Search for the cell housing the specified text and yield its (X, Y) center coordinate. 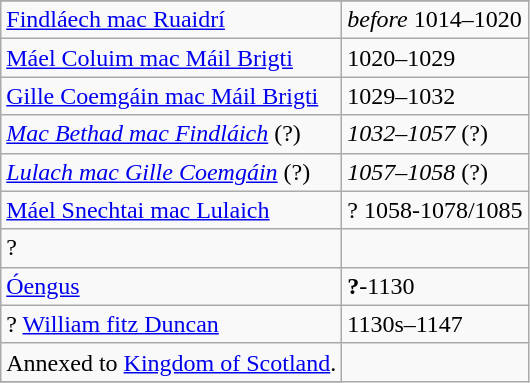
Óengus (172, 286)
1029–1032 (435, 96)
Lulach mac Gille Coemgáin (?) (172, 172)
1032–1057 (?) (435, 134)
? William fitz Duncan (172, 324)
? 1058-1078/1085 (435, 210)
?-1130 (435, 286)
1057–1058 (?) (435, 172)
Gille Coemgáin mac Máil Brigti (172, 96)
before 1014–1020 (435, 20)
Mac Bethad mac Findláich (?) (172, 134)
? (172, 248)
1130s–1147 (435, 324)
Findláech mac Ruaidrí (172, 20)
Annexed to Kingdom of Scotland. (172, 362)
Máel Snechtai mac Lulaich (172, 210)
Máel Coluim mac Máil Brigti (172, 58)
1020–1029 (435, 58)
